Locate the cell with the specified text and output its (x, y) center coordinate. 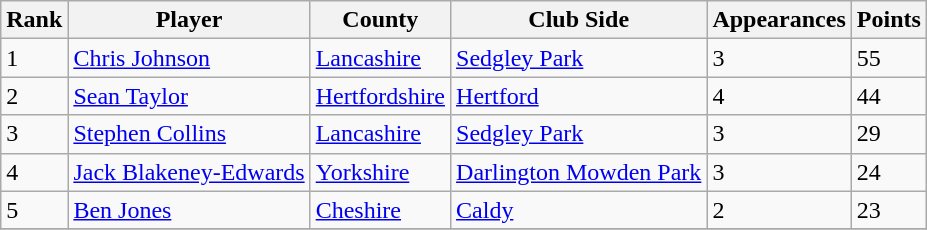
24 (888, 172)
29 (888, 134)
Jack Blakeney-Edwards (189, 172)
Sean Taylor (189, 96)
Hertfordshire (380, 96)
Chris Johnson (189, 58)
5 (34, 210)
Ben Jones (189, 210)
Player (189, 20)
Club Side (579, 20)
Cheshire (380, 210)
23 (888, 210)
Points (888, 20)
Yorkshire (380, 172)
Darlington Mowden Park (579, 172)
44 (888, 96)
Stephen Collins (189, 134)
Appearances (779, 20)
Caldy (579, 210)
1 (34, 58)
55 (888, 58)
County (380, 20)
Rank (34, 20)
Hertford (579, 96)
